Detect which cell encompasses the target text, then output its (x, y) center coordinate. 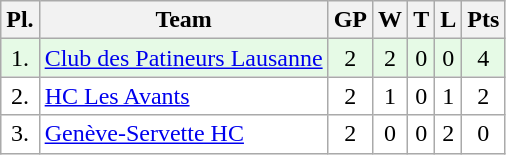
L (448, 20)
Pts (484, 20)
Pl. (20, 20)
2. (20, 96)
W (390, 20)
T (422, 20)
Genève-Servette HC (184, 134)
Team (184, 20)
3. (20, 134)
GP (350, 20)
4 (484, 58)
HC Les Avants (184, 96)
Club des Patineurs Lausanne (184, 58)
1. (20, 58)
